Return the [x, y] coordinate for the center point of the cell that contains the specified text.  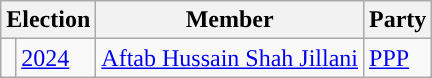
2024 [56, 58]
Election [48, 20]
Member [230, 20]
Aftab Hussain Shah Jillani [230, 58]
PPP [398, 58]
Party [398, 20]
